Return the [x, y] coordinate for the center point of the cell that contains the specified text.  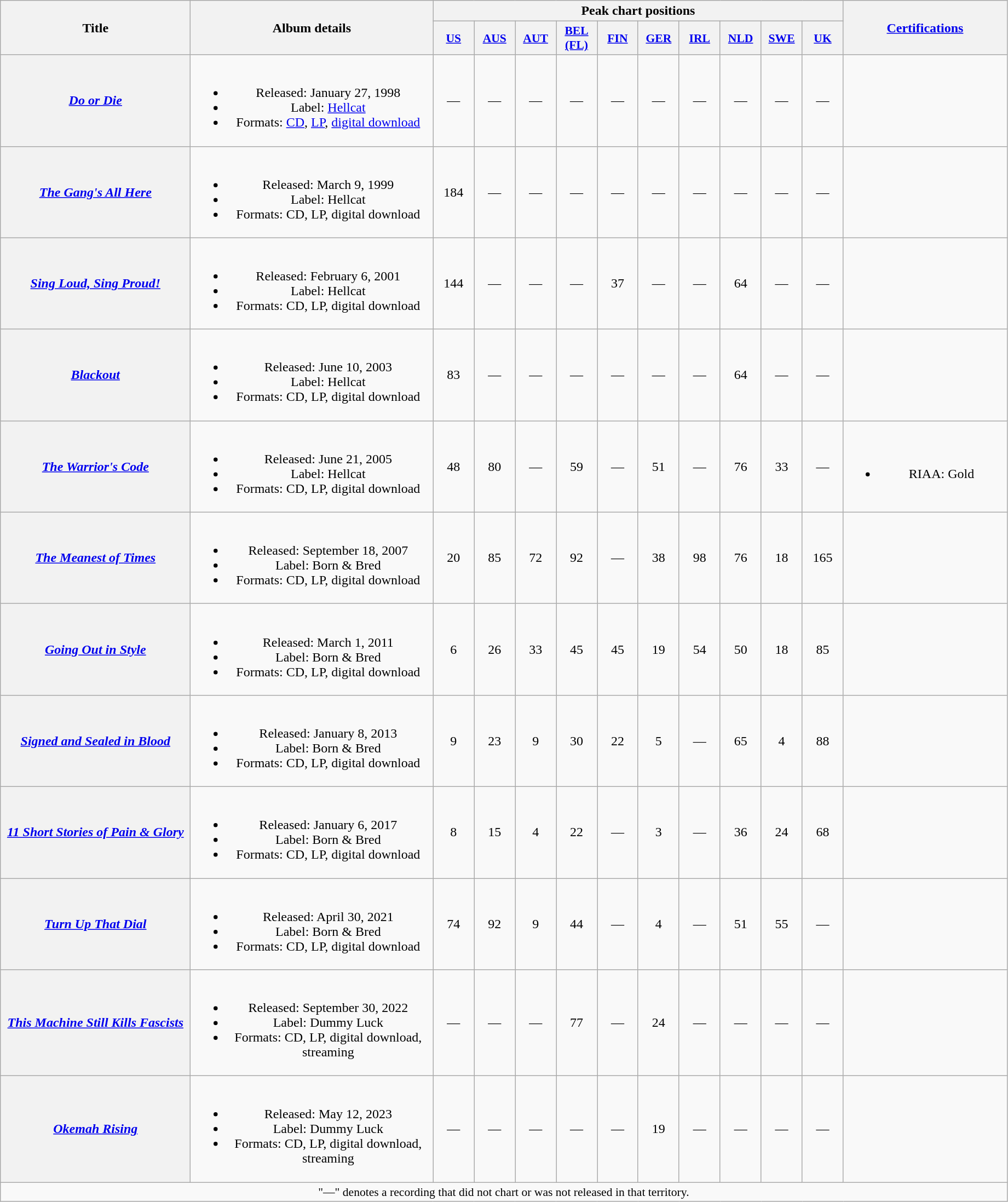
30 [577, 740]
SWE [782, 38]
GER [658, 38]
Released: June 10, 2003Label: HellcatFormats: CD, LP, digital download [312, 375]
Certifications [925, 27]
55 [782, 924]
83 [453, 375]
Going Out in Style [95, 649]
23 [495, 740]
144 [453, 284]
26 [495, 649]
20 [453, 557]
This Machine Still Kills Fascists [95, 1023]
The Meanest of Times [95, 557]
44 [577, 924]
Released: March 1, 2011Label: Born & BredFormats: CD, LP, digital download [312, 649]
UK [822, 38]
98 [700, 557]
AUT [535, 38]
Released: June 21, 2005Label: HellcatFormats: CD, LP, digital download [312, 467]
8 [453, 832]
36 [740, 832]
6 [453, 649]
IRL [700, 38]
Released: May 12, 2023Label: Dummy LuckFormats: CD, LP, digital download, streaming [312, 1129]
48 [453, 467]
68 [822, 832]
65 [740, 740]
Released: February 6, 2001Label: HellcatFormats: CD, LP, digital download [312, 284]
165 [822, 557]
Released: September 30, 2022Label: Dummy LuckFormats: CD, LP, digital download, streaming [312, 1023]
3 [658, 832]
Blackout [95, 375]
80 [495, 467]
Okemah Rising [95, 1129]
The Warrior's Code [95, 467]
"—" denotes a recording that did not chart or was not released in that territory. [504, 1192]
72 [535, 557]
Turn Up That Dial [95, 924]
Signed and Sealed in Blood [95, 740]
BEL(FL) [577, 38]
Peak chart positions [638, 11]
74 [453, 924]
Album details [312, 27]
15 [495, 832]
Title [95, 27]
Sing Loud, Sing Proud! [95, 284]
59 [577, 467]
77 [577, 1023]
Released: March 9, 1999Label: HellcatFormats: CD, LP, digital download [312, 192]
184 [453, 192]
Released: September 18, 2007Label: Born & BredFormats: CD, LP, digital download [312, 557]
RIAA: Gold [925, 467]
FIN [618, 38]
Released: April 30, 2021Label: Born & BredFormats: CD, LP, digital download [312, 924]
5 [658, 740]
Released: January 27, 1998Label: HellcatFormats: CD, LP, digital download [312, 101]
38 [658, 557]
NLD [740, 38]
88 [822, 740]
Released: January 6, 2017Label: Born & BredFormats: CD, LP, digital download [312, 832]
Released: January 8, 2013Label: Born & BredFormats: CD, LP, digital download [312, 740]
AUS [495, 38]
54 [700, 649]
The Gang's All Here [95, 192]
37 [618, 284]
Do or Die [95, 101]
11 Short Stories of Pain & Glory [95, 832]
50 [740, 649]
US [453, 38]
